Determine the (X, Y) coordinate at the center of the cell enclosing the given text.  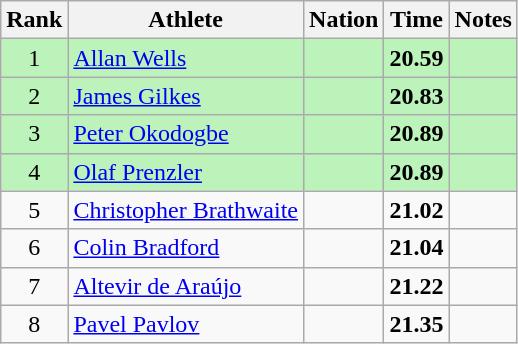
Athlete (186, 20)
Pavel Pavlov (186, 324)
Olaf Prenzler (186, 172)
James Gilkes (186, 96)
6 (34, 248)
2 (34, 96)
Christopher Brathwaite (186, 210)
Colin Bradford (186, 248)
5 (34, 210)
1 (34, 58)
20.83 (416, 96)
8 (34, 324)
Peter Okodogbe (186, 134)
3 (34, 134)
Altevir de Araújo (186, 286)
21.35 (416, 324)
Rank (34, 20)
Nation (344, 20)
7 (34, 286)
Notes (483, 20)
21.02 (416, 210)
21.22 (416, 286)
4 (34, 172)
Allan Wells (186, 58)
20.59 (416, 58)
21.04 (416, 248)
Time (416, 20)
